Pinpoint the cell where the given text exists, returning its [X, Y] midpoint coordinate. 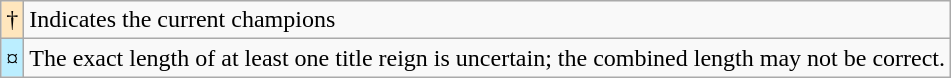
Indicates the current champions [488, 20]
† [12, 20]
¤ [12, 58]
The exact length of at least one title reign is uncertain; the combined length may not be correct. [488, 58]
